Return the [x, y] coordinate for the center point of the cell that contains the specified text.  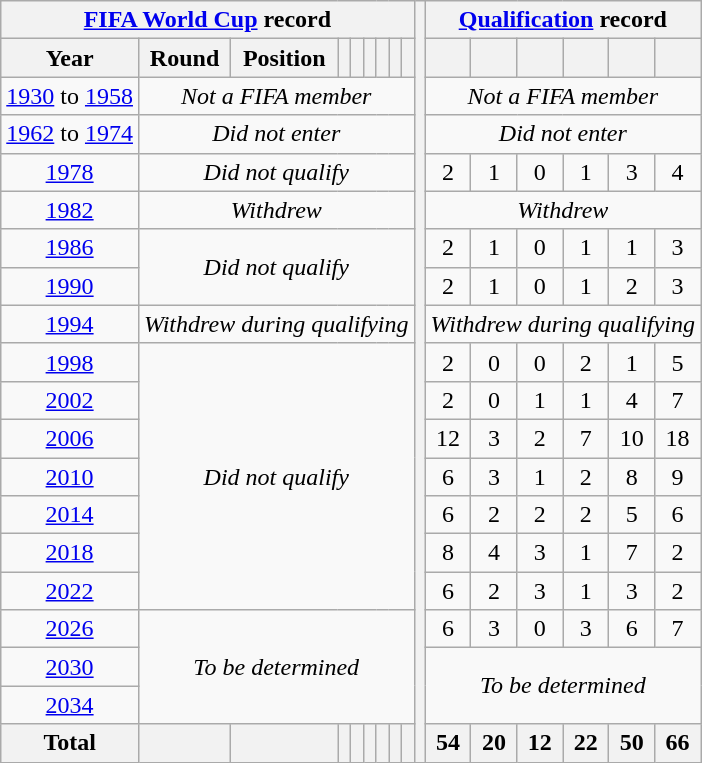
FIFA World Cup record [208, 20]
20 [494, 743]
9 [678, 477]
2006 [70, 438]
2018 [70, 553]
66 [678, 743]
2030 [70, 667]
Total [70, 743]
Position [284, 58]
1986 [70, 248]
54 [448, 743]
22 [586, 743]
2034 [70, 705]
1994 [70, 324]
2010 [70, 477]
10 [632, 438]
1982 [70, 210]
1998 [70, 362]
1978 [70, 172]
1962 to 1974 [70, 134]
1930 to 1958 [70, 96]
2002 [70, 400]
Round [184, 58]
Year [70, 58]
18 [678, 438]
50 [632, 743]
2026 [70, 629]
Qualification record [563, 20]
2022 [70, 591]
2014 [70, 515]
1990 [70, 286]
